Search for the cell housing the specified text and yield its [X, Y] center coordinate. 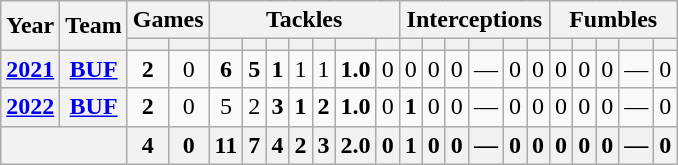
2.0 [356, 145]
2022 [30, 107]
11 [226, 145]
Fumbles [614, 20]
Year [30, 26]
Games [168, 20]
Team [94, 26]
Tackles [304, 20]
2021 [30, 69]
Interceptions [474, 20]
7 [254, 145]
6 [226, 69]
